Return [X, Y] of the center of cell containing provided text 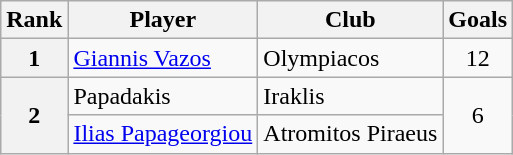
Player [163, 20]
Atromitos Piraeus [350, 134]
Ilias Papageorgiou [163, 134]
2 [34, 115]
12 [478, 58]
Papadakis [163, 96]
Rank [34, 20]
Olympiacos [350, 58]
Goals [478, 20]
1 [34, 58]
Iraklis [350, 96]
Club [350, 20]
6 [478, 115]
Giannis Vazos [163, 58]
